Locate the cell with the specified text and output its [x, y] center coordinate. 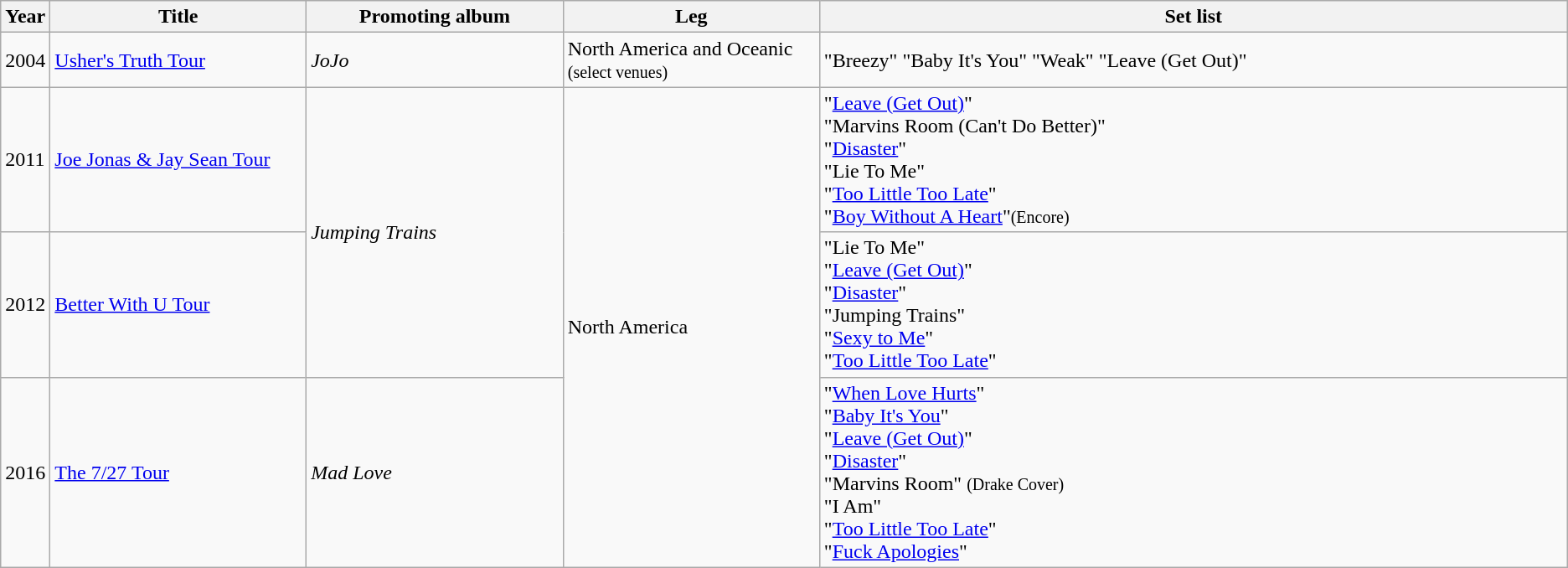
North America and Oceanic (select venues) [691, 60]
2004 [25, 60]
The 7/27 Tour [178, 472]
2016 [25, 472]
JoJo [436, 60]
Year [25, 17]
Leg [691, 17]
Jumping Trains [436, 232]
Promoting album [436, 17]
"Lie To Me""Leave (Get Out)""Disaster""Jumping Trains""Sexy to Me""Too Little Too Late" [1193, 305]
"When Love Hurts""Baby It's You""Leave (Get Out)""Disaster""Marvins Room" (Drake Cover)"I Am""Too Little Too Late""Fuck Apologies" [1193, 472]
"Leave (Get Out)""Marvins Room (Can't Do Better)""Disaster""Lie To Me""Too Little Too Late""Boy Without A Heart"(Encore) [1193, 159]
Better With U Tour [178, 305]
Mad Love [436, 472]
Joe Jonas & Jay Sean Tour [178, 159]
North America [691, 327]
2012 [25, 305]
Set list [1193, 17]
Title [178, 17]
2011 [25, 159]
Usher's Truth Tour [178, 60]
"Breezy" "Baby It's You" "Weak" "Leave (Get Out)" [1193, 60]
